Find where the given text appears and provide that cell's center as [x, y] coordinate. 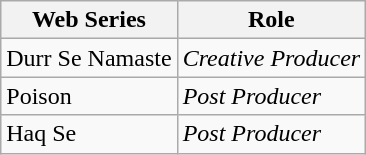
Durr Se Namaste [89, 58]
Haq Se [89, 134]
Creative Producer [272, 58]
Role [272, 20]
Web Series [89, 20]
Poison [89, 96]
